Locate the cell with the specified text and output its (X, Y) center coordinate. 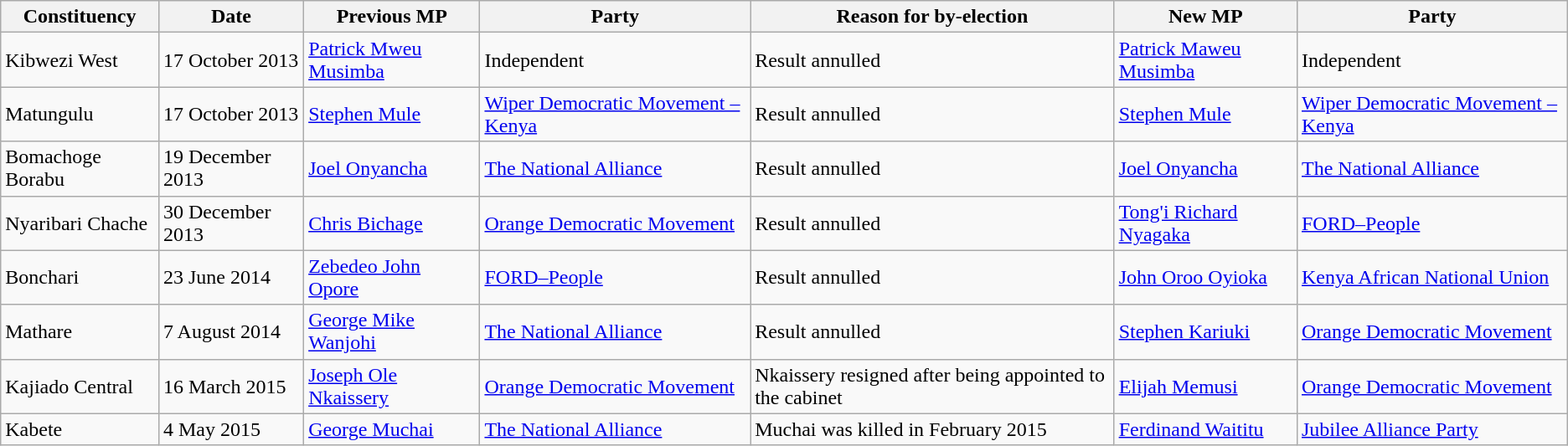
Date (231, 17)
Kabete (80, 429)
New MP (1205, 17)
Bomachoge Borabu (80, 169)
Nyaribari Chache (80, 223)
Kajiado Central (80, 387)
Tong'i Richard Nyagaka (1205, 223)
Muchai was killed in February 2015 (932, 429)
Stephen Kariuki (1205, 331)
George Mike Wanjohi (392, 331)
Ferdinand Waititu (1205, 429)
George Muchai (392, 429)
Elijah Memusi (1205, 387)
16 March 2015 (231, 387)
Mathare (80, 331)
Zebedeo John Opore (392, 278)
Kenya African National Union (1432, 278)
Chris Bichage (392, 223)
Jubilee Alliance Party (1432, 429)
7 August 2014 (231, 331)
Patrick Mweu Musimba (392, 60)
Nkaissery resigned after being appointed to the cabinet (932, 387)
Reason for by-election (932, 17)
Bonchari (80, 278)
Matungulu (80, 114)
Previous MP (392, 17)
Patrick Maweu Musimba (1205, 60)
4 May 2015 (231, 429)
23 June 2014 (231, 278)
Joseph Ole Nkaissery (392, 387)
Constituency (80, 17)
Kibwezi West (80, 60)
19 December 2013 (231, 169)
John Oroo Oyioka (1205, 278)
30 December 2013 (231, 223)
